From the cell containing the given text, extract its center point as (X, Y) coordinate. 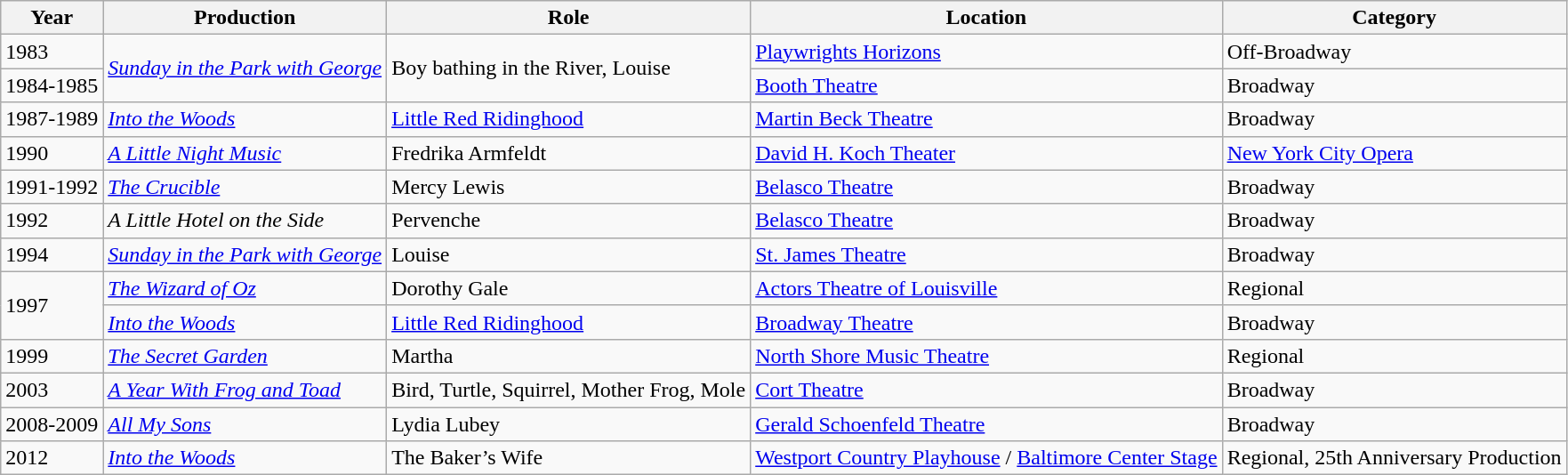
2008-2009 (52, 424)
1990 (52, 153)
Martha (569, 356)
St. James Theatre (986, 254)
A Little Night Music (245, 153)
The Baker’s Wife (569, 458)
1984-1985 (52, 85)
1999 (52, 356)
David H. Koch Theater (986, 153)
A Year With Frog and Toad (245, 390)
Cort Theatre (986, 390)
Location (986, 18)
2012 (52, 458)
Pervenche (569, 221)
Martin Beck Theatre (986, 119)
Broadway Theatre (986, 322)
1997 (52, 305)
Production (245, 18)
1987-1989 (52, 119)
Louise (569, 254)
Bird, Turtle, Squirrel, Mother Frog, Mole (569, 390)
A Little Hotel on the Side (245, 221)
2003 (52, 390)
Mercy Lewis (569, 187)
All My Sons (245, 424)
New York City Opera (1395, 153)
Gerald Schoenfeld Theatre (986, 424)
Playwrights Horizons (986, 52)
1994 (52, 254)
The Secret Garden (245, 356)
1992 (52, 221)
Actors Theatre of Louisville (986, 288)
1991-1992 (52, 187)
Boy bathing in the River, Louise (569, 68)
The Crucible (245, 187)
Off-Broadway (1395, 52)
Year (52, 18)
Fredrika Armfeldt (569, 153)
North Shore Music Theatre (986, 356)
Westport Country Playhouse / Baltimore Center Stage (986, 458)
Regional, 25th Anniversary Production (1395, 458)
Lydia Lubey (569, 424)
The Wizard of Oz (245, 288)
Category (1395, 18)
Booth Theatre (986, 85)
1983 (52, 52)
Dorothy Gale (569, 288)
Role (569, 18)
